Search for the cell housing the specified text and yield its [X, Y] center coordinate. 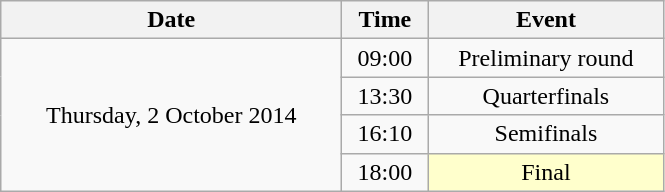
Semifinals [546, 134]
Preliminary round [546, 58]
16:10 [385, 134]
09:00 [385, 58]
Quarterfinals [546, 96]
Thursday, 2 October 2014 [172, 115]
Time [385, 20]
Event [546, 20]
Date [172, 20]
18:00 [385, 172]
13:30 [385, 96]
Final [546, 172]
